Extract the (x, y) coordinate from the center of the cell holding the provided text.  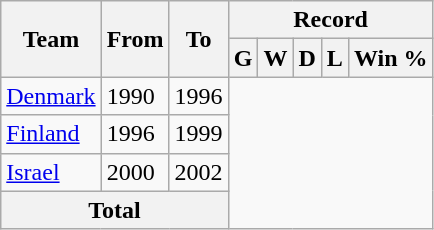
W (276, 58)
1999 (198, 134)
Team (51, 39)
Denmark (51, 96)
Israel (51, 172)
G (243, 58)
2000 (135, 172)
2002 (198, 172)
Record (330, 20)
1990 (135, 96)
L (334, 58)
Total (114, 210)
Finland (51, 134)
From (135, 39)
D (307, 58)
Win % (390, 58)
To (198, 39)
